Search for the cell housing the specified text and yield its (x, y) center coordinate. 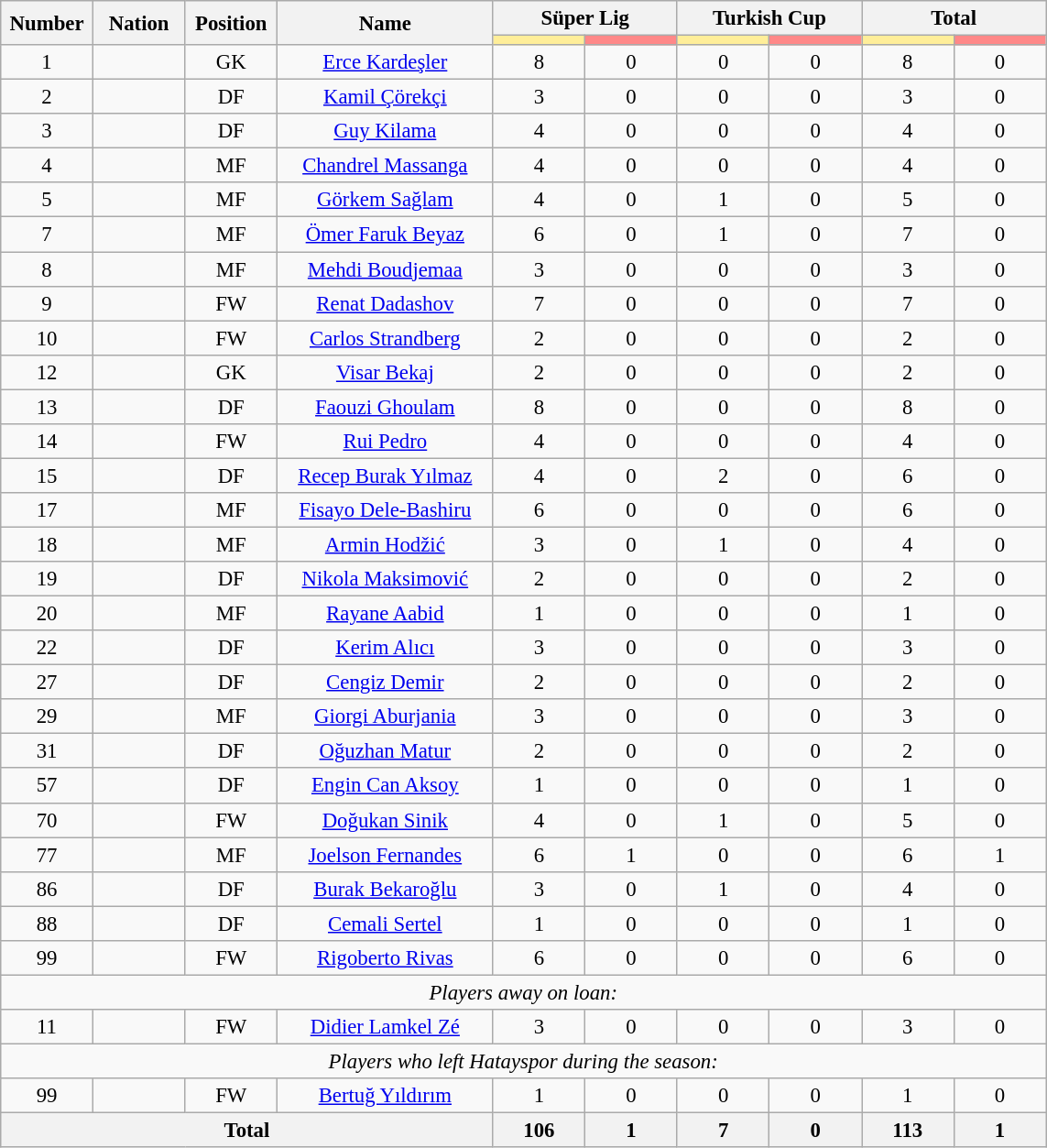
70 (48, 820)
Bertuğ Yıldırım (386, 1096)
10 (48, 338)
Renat Dadashov (386, 303)
Rayane Aabid (386, 614)
17 (48, 510)
19 (48, 579)
Giorgi Aburjania (386, 716)
15 (48, 476)
27 (48, 683)
Players who left Hatayspor during the season: (524, 1061)
Armin Hodžić (386, 544)
Joelson Fernandes (386, 855)
20 (48, 614)
9 (48, 303)
Chandrel Massanga (386, 166)
Faouzi Ghoulam (386, 407)
57 (48, 786)
Rui Pedro (386, 442)
Süper Lig (584, 18)
113 (907, 1131)
Name (386, 23)
Guy Kilama (386, 131)
Ömer Faruk Beyaz (386, 235)
Burak Bekaroğlu (386, 889)
86 (48, 889)
22 (48, 648)
Cemali Sertel (386, 924)
Kerim Alıcı (386, 648)
Recep Burak Yılmaz (386, 476)
13 (48, 407)
29 (48, 716)
Cengiz Demir (386, 683)
Players away on loan: (524, 992)
Visar Bekaj (386, 372)
14 (48, 442)
Fisayo Dele-Bashiru (386, 510)
Rigoberto Rivas (386, 958)
88 (48, 924)
Turkish Cup (769, 18)
Nikola Maksimović (386, 579)
Didier Lamkel Zé (386, 1027)
Carlos Strandberg (386, 338)
12 (48, 372)
Kamil Çörekçi (386, 97)
Doğukan Sinik (386, 820)
Engin Can Aksoy (386, 786)
18 (48, 544)
Oğuzhan Matur (386, 751)
11 (48, 1027)
106 (539, 1131)
77 (48, 855)
Erce Kardeşler (386, 62)
Position (231, 23)
Nation (139, 23)
Mehdi Boudjemaa (386, 269)
31 (48, 751)
Number (48, 23)
Görkem Sağlam (386, 201)
